Detect which cell encompasses the target text, then output its (X, Y) center coordinate. 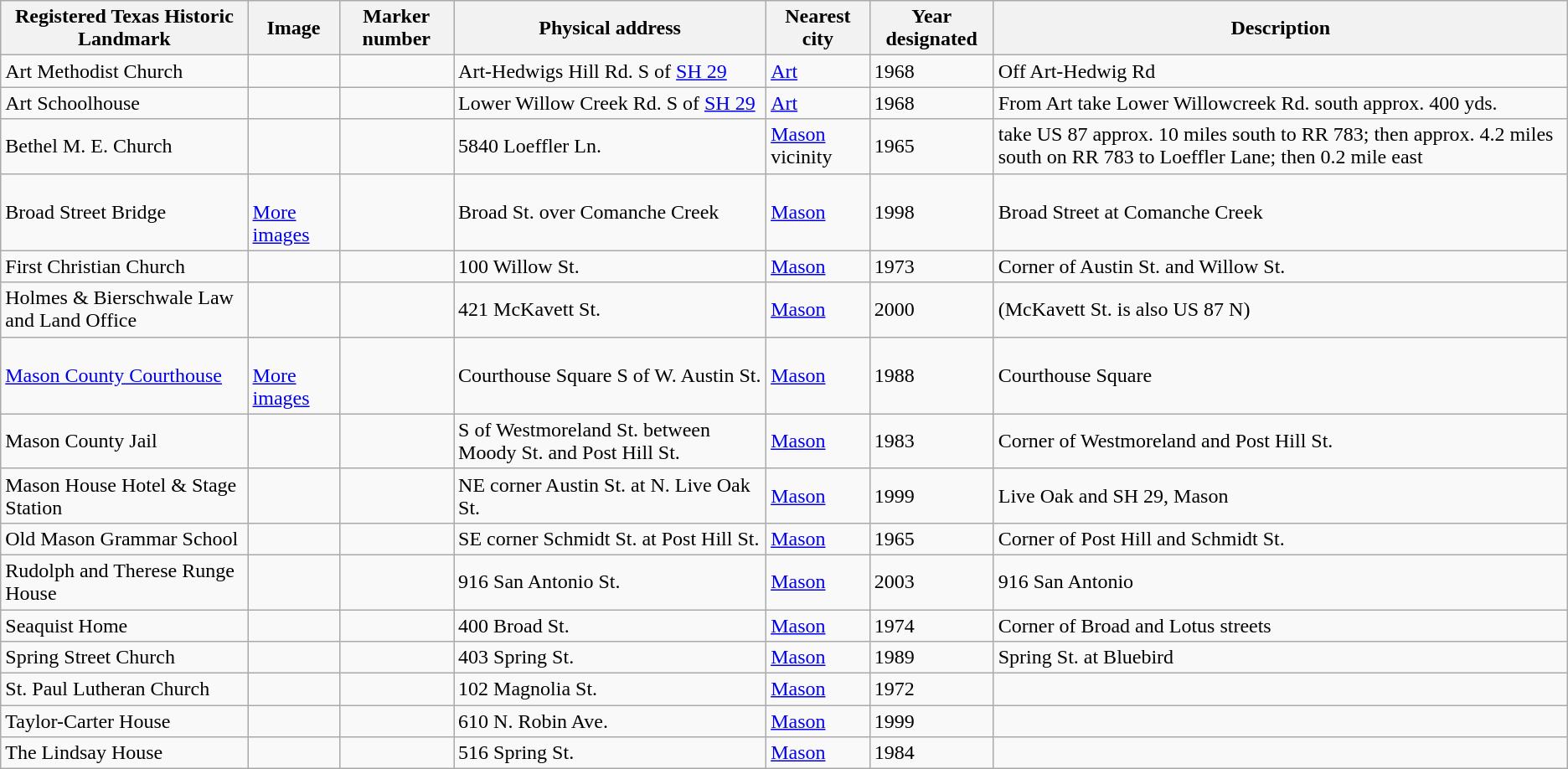
Art Schoolhouse (124, 103)
Year designated (931, 28)
1988 (931, 375)
Corner of Austin St. and Willow St. (1280, 266)
400 Broad St. (610, 626)
Taylor-Carter House (124, 721)
Corner of Post Hill and Schmidt St. (1280, 539)
Image (293, 28)
Registered Texas Historic Landmark (124, 28)
St. Paul Lutheran Church (124, 689)
Mason County Jail (124, 441)
Lower Willow Creek Rd. S of SH 29 (610, 103)
Art-Hedwigs Hill Rd. S of SH 29 (610, 71)
SE corner Schmidt St. at Post Hill St. (610, 539)
S of Westmoreland St. between Moody St. and Post Hill St. (610, 441)
916 San Antonio (1280, 581)
Spring St. at Bluebird (1280, 658)
Courthouse Square S of W. Austin St. (610, 375)
NE corner Austin St. at N. Live Oak St. (610, 496)
Broad St. over Comanche Creek (610, 212)
Description (1280, 28)
403 Spring St. (610, 658)
Corner of Westmoreland and Post Hill St. (1280, 441)
Mason vicinity (818, 146)
The Lindsay House (124, 753)
Art Methodist Church (124, 71)
1974 (931, 626)
1983 (931, 441)
100 Willow St. (610, 266)
Rudolph and Therese Runge House (124, 581)
Old Mason Grammar School (124, 539)
Live Oak and SH 29, Mason (1280, 496)
Nearest city (818, 28)
2000 (931, 310)
Seaquist Home (124, 626)
From Art take Lower Willowcreek Rd. south approx. 400 yds. (1280, 103)
421 McKavett St. (610, 310)
5840 Loeffler Ln. (610, 146)
Courthouse Square (1280, 375)
Holmes & Bierschwale Law and Land Office (124, 310)
1972 (931, 689)
516 Spring St. (610, 753)
Mason House Hotel & Stage Station (124, 496)
Marker number (397, 28)
(McKavett St. is also US 87 N) (1280, 310)
Mason County Courthouse (124, 375)
102 Magnolia St. (610, 689)
take US 87 approx. 10 miles south to RR 783; then approx. 4.2 miles south on RR 783 to Loeffler Lane; then 0.2 mile east (1280, 146)
Broad Street at Comanche Creek (1280, 212)
1973 (931, 266)
610 N. Robin Ave. (610, 721)
Bethel M. E. Church (124, 146)
Spring Street Church (124, 658)
916 San Antonio St. (610, 581)
Off Art-Hedwig Rd (1280, 71)
1984 (931, 753)
Broad Street Bridge (124, 212)
Corner of Broad and Lotus streets (1280, 626)
Physical address (610, 28)
First Christian Church (124, 266)
1998 (931, 212)
1989 (931, 658)
2003 (931, 581)
